Scan for the cell matching the given text and deliver its (x, y) coordinate at center. 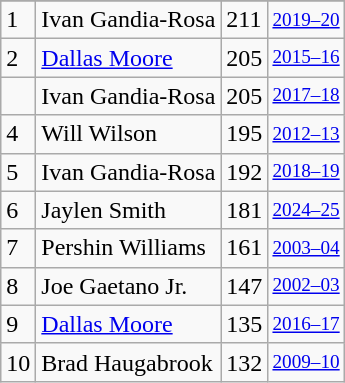
211 (244, 20)
4 (18, 134)
2017–18 (306, 96)
6 (18, 210)
Pershin Williams (128, 248)
8 (18, 286)
2009–10 (306, 362)
7 (18, 248)
10 (18, 362)
2015–16 (306, 58)
1 (18, 20)
2024–25 (306, 210)
Joe Gaetano Jr. (128, 286)
9 (18, 324)
Will Wilson (128, 134)
2016–17 (306, 324)
Brad Haugabrook (128, 362)
2019–20 (306, 20)
195 (244, 134)
181 (244, 210)
Jaylen Smith (128, 210)
2002–03 (306, 286)
2018–19 (306, 172)
2012–13 (306, 134)
135 (244, 324)
2 (18, 58)
147 (244, 286)
161 (244, 248)
2003–04 (306, 248)
132 (244, 362)
192 (244, 172)
5 (18, 172)
